Return the (X, Y) coordinate for the center point of the cell that contains the specified text.  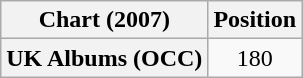
Chart (2007) (104, 20)
Position (255, 20)
UK Albums (OCC) (104, 58)
180 (255, 58)
